Return (X, Y) of the center of cell containing provided text 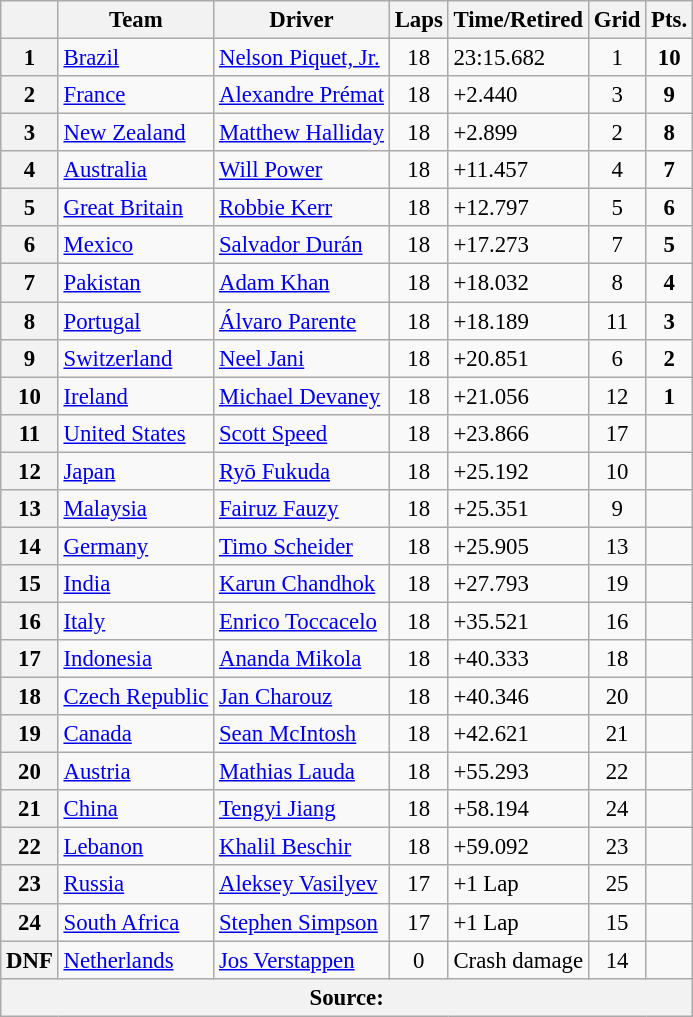
Netherlands (136, 960)
+35.521 (518, 621)
Neel Jani (302, 358)
Enrico Toccacelo (302, 621)
Germany (136, 546)
Time/Retired (518, 20)
+55.293 (518, 772)
+11.457 (518, 170)
Ananda Mikola (302, 659)
+40.333 (518, 659)
South Africa (136, 922)
Pts. (670, 20)
Stephen Simpson (302, 922)
+20.851 (518, 358)
Tengyi Jiang (302, 809)
Jos Verstappen (302, 960)
Aleksey Vasilyev (302, 885)
Sean McIntosh (302, 734)
Crash damage (518, 960)
+58.194 (518, 809)
Grid (616, 20)
+2.899 (518, 133)
Scott Speed (302, 433)
Will Power (302, 170)
+18.032 (518, 283)
Mexico (136, 245)
Switzerland (136, 358)
Álvaro Parente (302, 321)
Nelson Piquet, Jr. (302, 58)
Driver (302, 20)
DNF (30, 960)
Matthew Halliday (302, 133)
United States (136, 433)
Alexandre Prémat (302, 95)
Khalil Beschir (302, 847)
+25.351 (518, 509)
+25.192 (518, 471)
Czech Republic (136, 697)
+18.189 (518, 321)
Source: (347, 997)
Lebanon (136, 847)
China (136, 809)
Team (136, 20)
Portugal (136, 321)
Indonesia (136, 659)
+23.866 (518, 433)
Australia (136, 170)
Robbie Kerr (302, 208)
Salvador Durán (302, 245)
+25.905 (518, 546)
+12.797 (518, 208)
Austria (136, 772)
Malaysia (136, 509)
Brazil (136, 58)
+40.346 (518, 697)
+21.056 (518, 396)
France (136, 95)
Mathias Lauda (302, 772)
Jan Charouz (302, 697)
Karun Chandhok (302, 584)
Ryō Fukuda (302, 471)
25 (616, 885)
Great Britain (136, 208)
Japan (136, 471)
Russia (136, 885)
+27.793 (518, 584)
+2.440 (518, 95)
Fairuz Fauzy (302, 509)
New Zealand (136, 133)
0 (418, 960)
Adam Khan (302, 283)
Ireland (136, 396)
+59.092 (518, 847)
Canada (136, 734)
India (136, 584)
+42.621 (518, 734)
23:15.682 (518, 58)
Laps (418, 20)
Italy (136, 621)
Pakistan (136, 283)
+17.273 (518, 245)
Timo Scheider (302, 546)
Michael Devaney (302, 396)
